Locate the cell with the specified text and output its (X, Y) center coordinate. 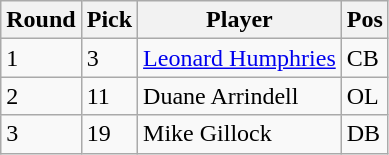
OL (364, 96)
Player (240, 20)
2 (41, 96)
Leonard Humphries (240, 58)
19 (109, 134)
CB (364, 58)
Pick (109, 20)
Round (41, 20)
DB (364, 134)
Duane Arrindell (240, 96)
1 (41, 58)
11 (109, 96)
Pos (364, 20)
Mike Gillock (240, 134)
